Find where the given text appears and provide that cell's center as (x, y) coordinate. 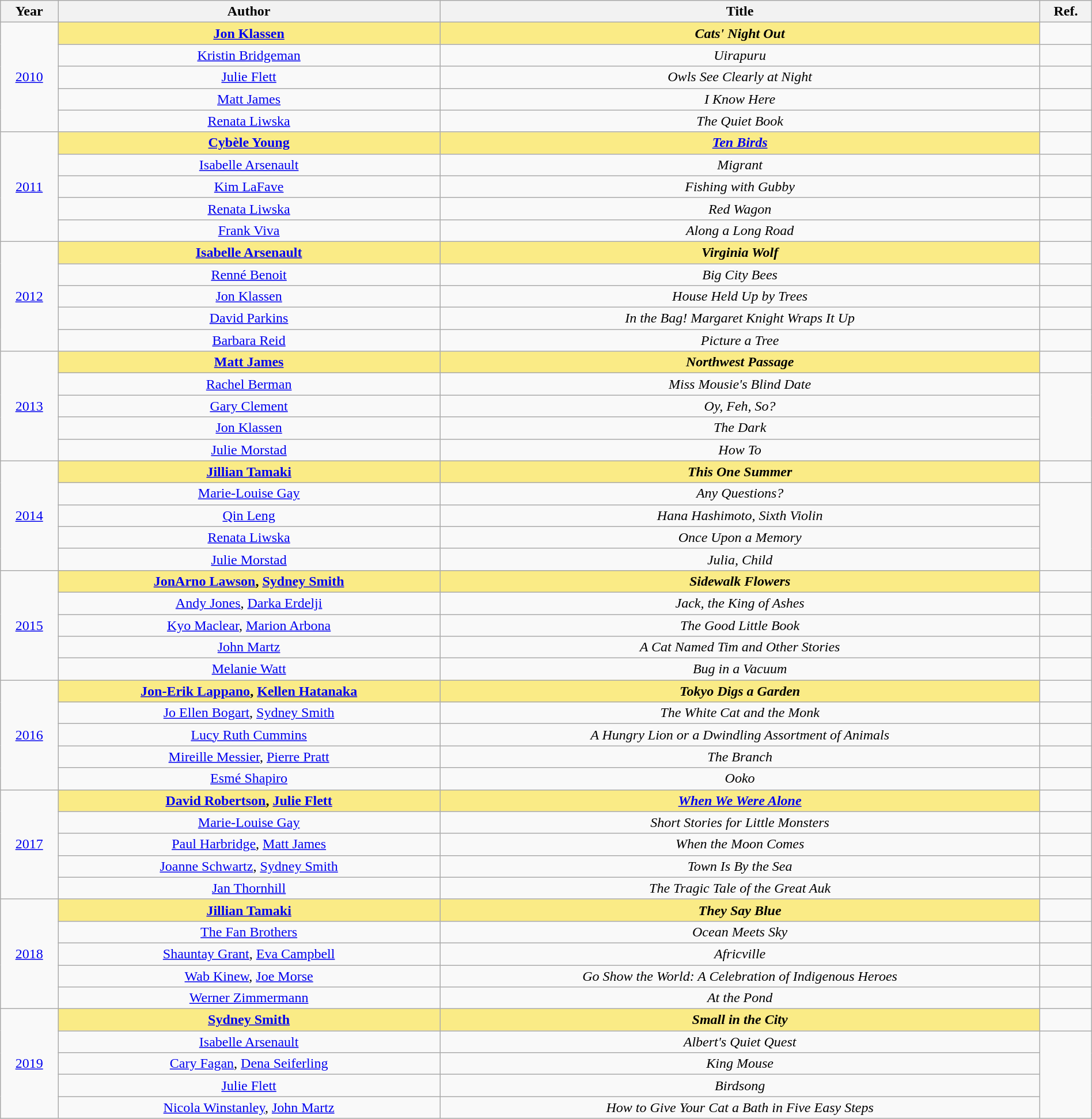
Ooko (740, 779)
Jo Ellen Bogart, Sydney Smith (249, 713)
Small in the City (740, 1020)
King Mouse (740, 1064)
Frank Viva (249, 230)
Werner Zimmermann (249, 998)
Albert's Quiet Quest (740, 1042)
The Branch (740, 757)
2019 (29, 1064)
Julia, Child (740, 559)
Gary Clement (249, 406)
Virginia Wolf (740, 252)
A Hungry Lion or a Dwindling Assortment of Animals (740, 735)
Paul Harbridge, Matt James (249, 844)
David Robertson, Julie Flett (249, 801)
Go Show the World: A Celebration of Indigenous Heroes (740, 976)
Barbara Reid (249, 340)
The Fan Brothers (249, 932)
Wab Kinew, Joe Morse (249, 976)
When We Were Alone (740, 801)
Ref. (1066, 12)
Jon-Erik Lappano, Kellen Hatanaka (249, 691)
2017 (29, 844)
Fishing with Gubby (740, 187)
Cats' Night Out (740, 33)
This One Summer (740, 472)
Esmé Shapiro (249, 779)
How to Give Your Cat a Bath in Five Easy Steps (740, 1107)
Picture a Tree (740, 340)
Uirapuru (740, 55)
The Quiet Book (740, 121)
Migrant (740, 165)
How To (740, 450)
Big City Bees (740, 275)
Joanne Schwartz, Sydney Smith (249, 866)
2010 (29, 77)
Cary Fagan, Dena Seiferling (249, 1064)
Once Upon a Memory (740, 537)
Renné Benoit (249, 275)
Cybèle Young (249, 143)
2015 (29, 625)
Rachel Berman (249, 384)
David Parkins (249, 318)
At the Pond (740, 998)
Author (249, 12)
Ocean Meets Sky (740, 932)
Ten Birds (740, 143)
Jack, the King of Ashes (740, 603)
The Good Little Book (740, 625)
When the Moon Comes (740, 844)
Qin Leng (249, 515)
Tokyo Digs a Garden (740, 691)
Owls See Clearly at Night (740, 77)
2016 (29, 735)
Lucy Ruth Cummins (249, 735)
Red Wagon (740, 208)
Any Questions? (740, 494)
2012 (29, 296)
Short Stories for Little Monsters (740, 822)
Sidewalk Flowers (740, 581)
The Dark (740, 428)
Kyo Maclear, Marion Arbona (249, 625)
2014 (29, 515)
Andy Jones, Darka Erdelji (249, 603)
The White Cat and the Monk (740, 713)
Northwest Passage (740, 362)
John Martz (249, 647)
Shauntay Grant, Eva Campbell (249, 954)
2018 (29, 954)
House Held Up by Trees (740, 297)
Mireille Messier, Pierre Pratt (249, 757)
Birdsong (740, 1086)
Oy, Feh, So? (740, 406)
Jan Thornhill (249, 888)
JonArno Lawson, Sydney Smith (249, 581)
Bug in a Vacuum (740, 669)
The Tragic Tale of the Great Auk (740, 888)
Miss Mousie's Blind Date (740, 384)
They Say Blue (740, 910)
Kim LaFave (249, 187)
Melanie Watt (249, 669)
A Cat Named Tim and Other Stories (740, 647)
Africville (740, 954)
Nicola Winstanley, John Martz (249, 1107)
Title (740, 12)
Kristin Bridgeman (249, 55)
2013 (29, 406)
In the Bag! Margaret Knight Wraps It Up (740, 318)
Town Is By the Sea (740, 866)
Year (29, 12)
2011 (29, 187)
Hana Hashimoto, Sixth Violin (740, 515)
I Know Here (740, 99)
Sydney Smith (249, 1020)
Along a Long Road (740, 230)
